Find where the given text appears and provide that cell's center as [X, Y] coordinate. 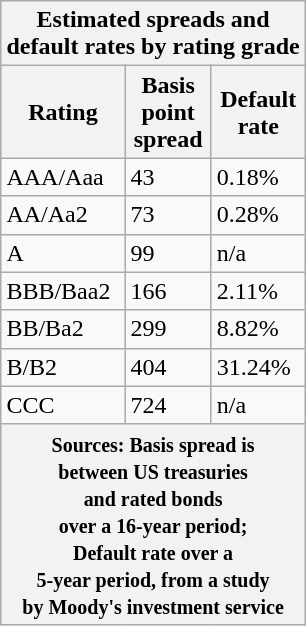
2.11% [258, 291]
8.82% [258, 329]
CCC [63, 405]
Rating [63, 112]
73 [168, 215]
Estimated spreads and default rates by rating grade [153, 34]
31.24% [258, 367]
AAA/Aaa [63, 177]
A [63, 253]
43 [168, 177]
299 [168, 329]
BB/Ba2 [63, 329]
Basis point spread [168, 112]
0.18% [258, 177]
B/B2 [63, 367]
404 [168, 367]
AA/Aa2 [63, 215]
99 [168, 253]
166 [168, 291]
0.28% [258, 215]
BBB/Baa2 [63, 291]
724 [168, 405]
Defaultrate [258, 112]
